Detect which cell encompasses the target text, then output its [x, y] center coordinate. 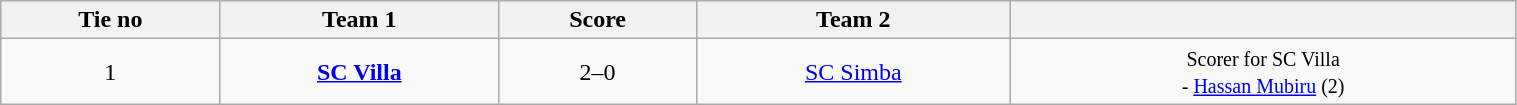
Team 2 [853, 20]
SC Simba [853, 72]
2–0 [598, 72]
1 [110, 72]
Scorer for SC Villa - Hassan Mubiru (2) [1263, 72]
Tie no [110, 20]
Score [598, 20]
Team 1 [360, 20]
SC Villa [360, 72]
